Return the (x, y) coordinate for the center point of the cell that contains the specified text.  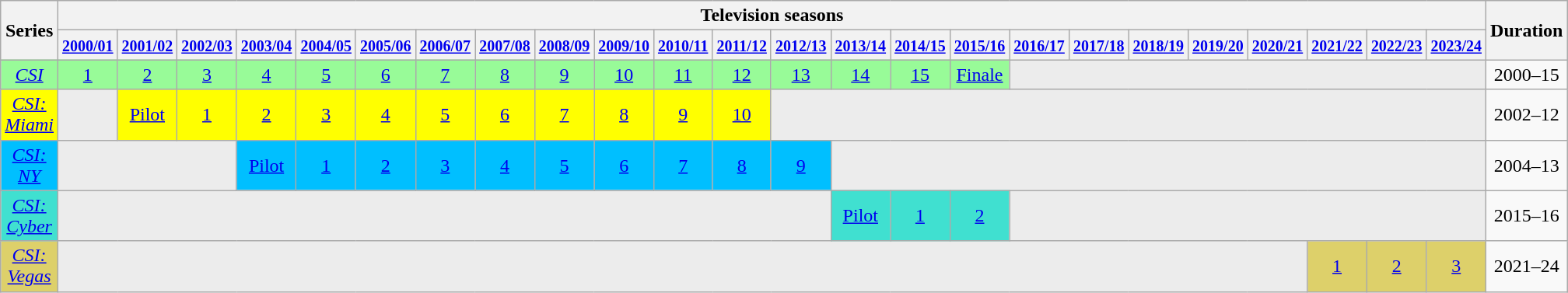
2023/24 (1456, 45)
13 (801, 75)
CSI: NY (30, 165)
2018/19 (1159, 45)
14 (860, 75)
2009/10 (624, 45)
Finale (980, 75)
Duration (1527, 30)
2001/02 (148, 45)
2021–24 (1527, 266)
2014/15 (921, 45)
Series (30, 30)
2002–12 (1527, 115)
2021/22 (1338, 45)
2000–15 (1527, 75)
11 (683, 75)
2017/18 (1098, 45)
2020/21 (1277, 45)
2013/14 (860, 45)
2008/09 (565, 45)
2010/11 (683, 45)
12 (742, 75)
15 (921, 75)
2002/03 (207, 45)
2004/05 (327, 45)
2011/12 (742, 45)
CSI: Miami (30, 115)
2006/07 (445, 45)
2004–13 (1527, 165)
2015/16 (980, 45)
2012/13 (801, 45)
Television seasons (772, 16)
2016/17 (1039, 45)
2005/06 (386, 45)
2000/01 (87, 45)
2019/20 (1218, 45)
2003/04 (266, 45)
CSI (30, 75)
2022/23 (1397, 45)
2015–16 (1527, 216)
CSI: Vegas (30, 266)
2007/08 (506, 45)
CSI: Cyber (30, 216)
